Detect which cell encompasses the target text, then output its [x, y] center coordinate. 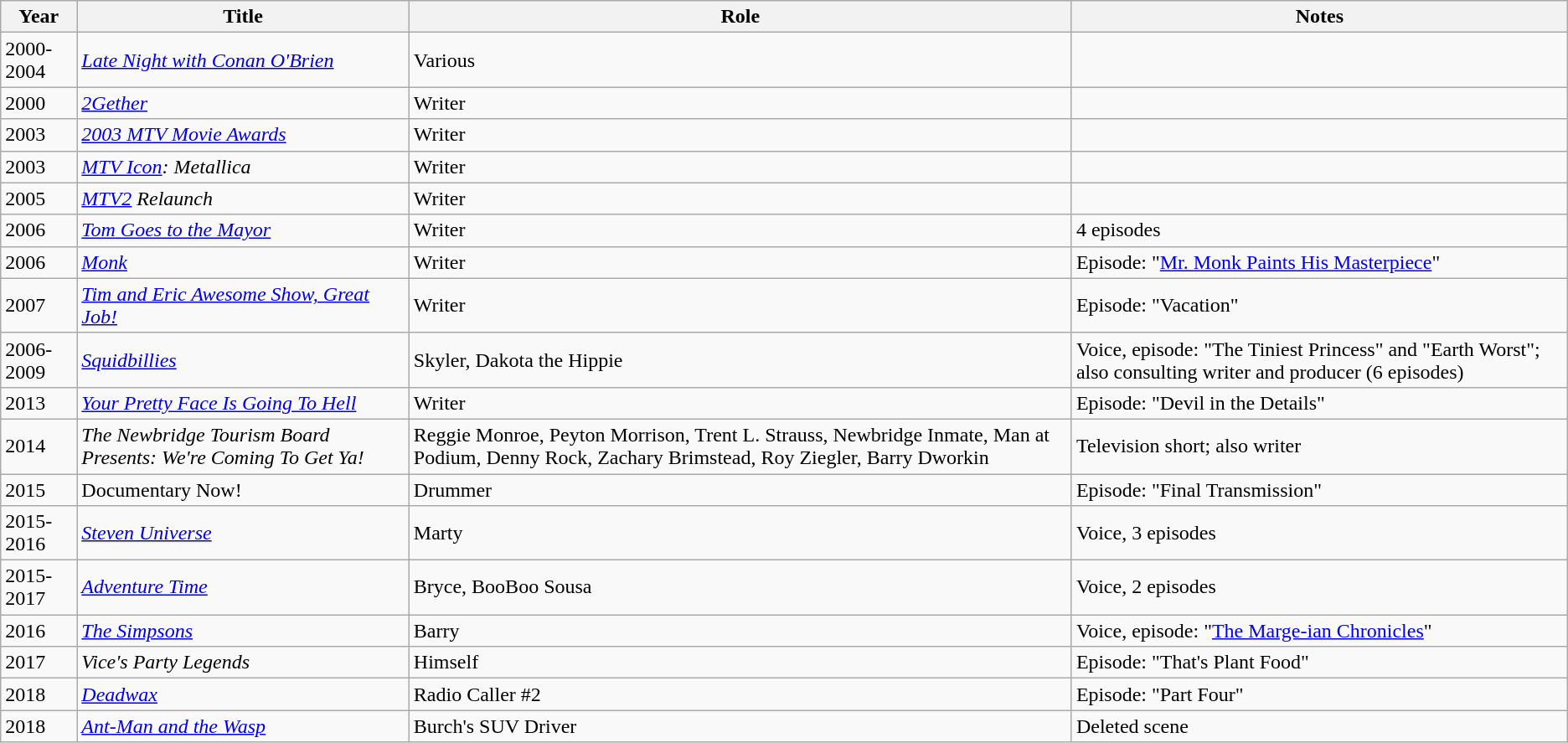
Skyler, Dakota the Hippie [740, 360]
Year [39, 17]
Your Pretty Face Is Going To Hell [243, 403]
Marty [740, 533]
2015 [39, 490]
Barry [740, 631]
Adventure Time [243, 588]
Episode: "That's Plant Food" [1319, 663]
Burch's SUV Driver [740, 726]
2016 [39, 631]
MTV Icon: Metallica [243, 167]
2000-2004 [39, 60]
Voice, 3 episodes [1319, 533]
Vice's Party Legends [243, 663]
Episode: "Vacation" [1319, 305]
Steven Universe [243, 533]
The Simpsons [243, 631]
Television short; also writer [1319, 446]
2000 [39, 103]
2014 [39, 446]
Tim and Eric Awesome Show, Great Job! [243, 305]
Voice, episode: "The Marge-ian Chronicles" [1319, 631]
Reggie Monroe, Peyton Morrison, Trent L. Strauss, Newbridge Inmate, Man at Podium, Denny Rock, Zachary Brimstead, Roy Ziegler, Barry Dworkin [740, 446]
Himself [740, 663]
Bryce, BooBoo Sousa [740, 588]
Squidbillies [243, 360]
Radio Caller #2 [740, 694]
Role [740, 17]
Title [243, 17]
Late Night with Conan O'Brien [243, 60]
2Gether [243, 103]
2005 [39, 199]
Various [740, 60]
Tom Goes to the Mayor [243, 230]
4 episodes [1319, 230]
Monk [243, 262]
Episode: "Final Transmission" [1319, 490]
Ant-Man and the Wasp [243, 726]
2013 [39, 403]
Voice, episode: "The Tiniest Princess" and "Earth Worst"; also consulting writer and producer (6 episodes) [1319, 360]
Episode: "Mr. Monk Paints His Masterpiece" [1319, 262]
2015-2017 [39, 588]
Voice, 2 episodes [1319, 588]
The Newbridge Tourism Board Presents: We're Coming To Get Ya! [243, 446]
Deleted scene [1319, 726]
Episode: "Devil in the Details" [1319, 403]
2006-2009 [39, 360]
2015-2016 [39, 533]
Episode: "Part Four" [1319, 694]
Drummer [740, 490]
Documentary Now! [243, 490]
2003 MTV Movie Awards [243, 135]
Notes [1319, 17]
MTV2 Relaunch [243, 199]
Deadwax [243, 694]
2017 [39, 663]
2007 [39, 305]
